Identify which cell holds the provided text, then report its [X, Y] central coordinate. 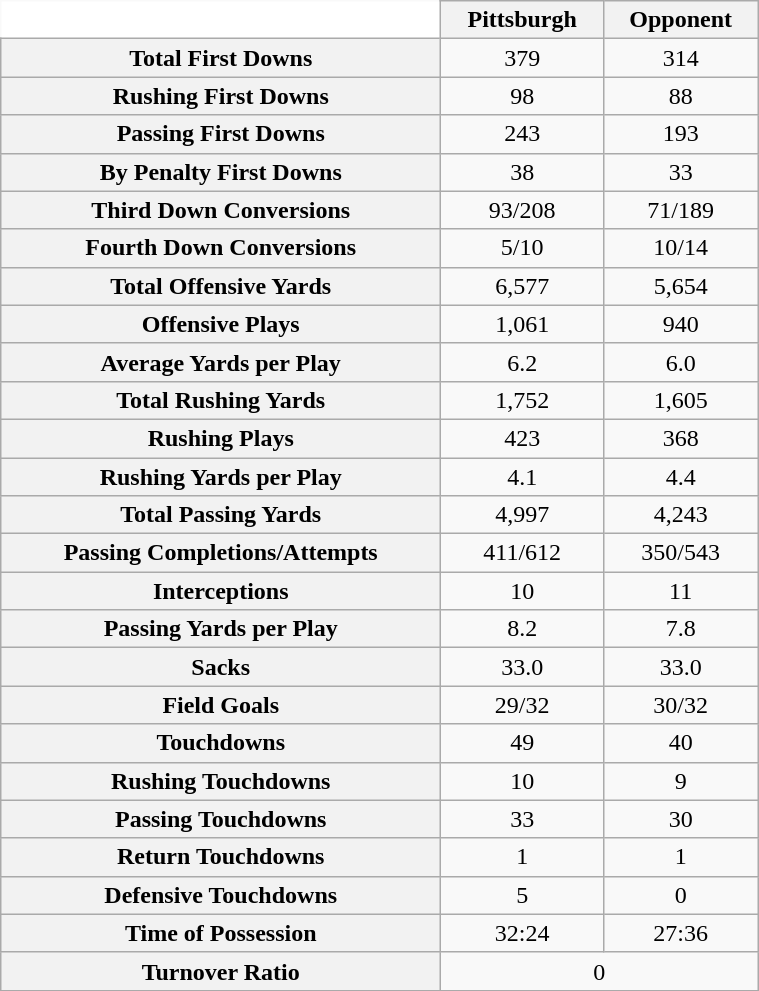
Return Touchdowns [221, 857]
4.4 [681, 477]
Rushing Yards per Play [221, 477]
Field Goals [221, 705]
Rushing Plays [221, 438]
6,577 [522, 286]
940 [681, 324]
Total First Downs [221, 58]
9 [681, 781]
411/612 [522, 553]
314 [681, 58]
379 [522, 58]
1,605 [681, 400]
By Penalty First Downs [221, 172]
38 [522, 172]
1,061 [522, 324]
Passing Completions/Attempts [221, 553]
29/32 [522, 705]
Interceptions [221, 591]
Passing Touchdowns [221, 819]
71/189 [681, 210]
5,654 [681, 286]
Pittsburgh [522, 20]
Rushing Touchdowns [221, 781]
11 [681, 591]
88 [681, 96]
193 [681, 134]
423 [522, 438]
Time of Possession [221, 933]
7.8 [681, 629]
Sacks [221, 667]
Opponent [681, 20]
368 [681, 438]
93/208 [522, 210]
10/14 [681, 248]
Rushing First Downs [221, 96]
350/543 [681, 553]
Defensive Touchdowns [221, 895]
49 [522, 743]
Passing Yards per Play [221, 629]
27:36 [681, 933]
8.2 [522, 629]
Total Offensive Yards [221, 286]
Total Passing Yards [221, 515]
Touchdowns [221, 743]
30/32 [681, 705]
4.1 [522, 477]
6.0 [681, 362]
4,243 [681, 515]
1,752 [522, 400]
98 [522, 96]
6.2 [522, 362]
Average Yards per Play [221, 362]
32:24 [522, 933]
30 [681, 819]
4,997 [522, 515]
40 [681, 743]
Third Down Conversions [221, 210]
Passing First Downs [221, 134]
Total Rushing Yards [221, 400]
243 [522, 134]
5 [522, 895]
5/10 [522, 248]
Fourth Down Conversions [221, 248]
Offensive Plays [221, 324]
Turnover Ratio [221, 971]
